Detect which cell encompasses the target text, then output its [x, y] center coordinate. 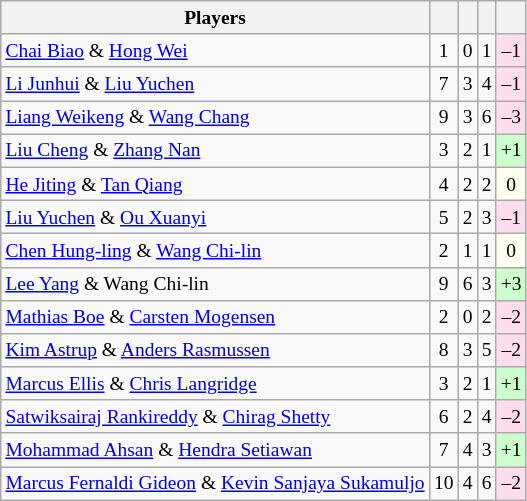
Players [216, 18]
He Jiting & Tan Qiang [216, 184]
Chai Biao & Hong Wei [216, 50]
Liu Cheng & Zhang Nan [216, 150]
Li Junhui & Liu Yuchen [216, 84]
Mathias Boe & Carsten Mogensen [216, 316]
10 [444, 484]
Lee Yang & Wang Chi-lin [216, 284]
Liang Weikeng & Wang Chang [216, 118]
Chen Hung-ling & Wang Chi-lin [216, 250]
Mohammad Ahsan & Hendra Setiawan [216, 450]
Marcus Fernaldi Gideon & Kevin Sanjaya Sukamuljo [216, 484]
+3 [511, 284]
Marcus Ellis & Chris Langridge [216, 384]
8 [444, 350]
Satwiksairaj Rankireddy & Chirag Shetty [216, 416]
Kim Astrup & Anders Rasmussen [216, 350]
–3 [511, 118]
Liu Yuchen & Ou Xuanyi [216, 216]
